Return the (X, Y) coordinate for the center point of the cell that contains the specified text.  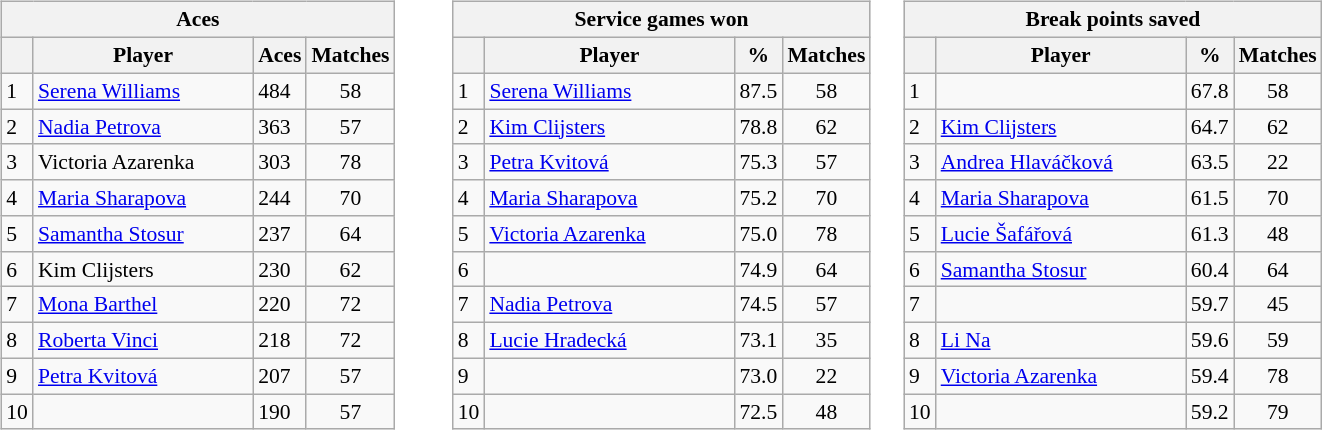
Lucie Hradecká (609, 340)
72.5 (758, 412)
64.7 (1210, 127)
87.5 (758, 91)
59.4 (1210, 376)
61.3 (1210, 234)
61.5 (1210, 198)
73.1 (758, 340)
63.5 (1210, 162)
Lucie Šafářová (1061, 234)
237 (280, 234)
Li Na (1061, 340)
59.7 (1210, 305)
35 (826, 340)
45 (1278, 305)
207 (280, 376)
74.9 (758, 269)
Andrea Hlaváčková (1061, 162)
75.2 (758, 198)
59.6 (1210, 340)
75.0 (758, 234)
Service games won (662, 20)
218 (280, 340)
75.3 (758, 162)
190 (280, 412)
244 (280, 198)
60.4 (1210, 269)
Roberta Vinci (143, 340)
303 (280, 162)
67.8 (1210, 91)
Break points saved (1113, 20)
59.2 (1210, 412)
230 (280, 269)
Mona Barthel (143, 305)
79 (1278, 412)
73.0 (758, 376)
59 (1278, 340)
74.5 (758, 305)
363 (280, 127)
78.8 (758, 127)
220 (280, 305)
484 (280, 91)
